Determine the (x, y) coordinate at the center of the cell enclosing the given text.  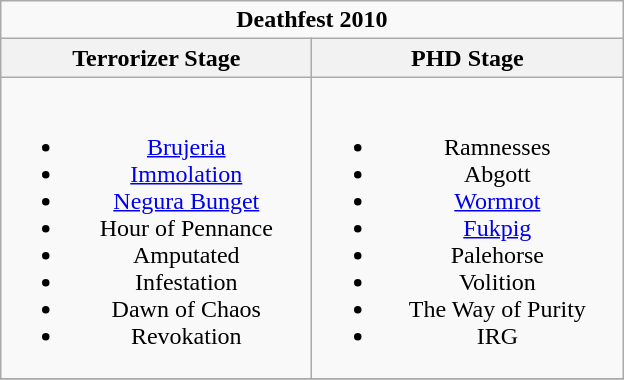
BrujeriaImmolationNegura BungetHour of PennanceAmputatedInfestationDawn of ChaosRevokation (156, 228)
Deathfest 2010 (312, 20)
Terrorizer Stage (156, 58)
RamnessesAbgottWormrotFukpigPalehorseVolitionThe Way of PurityIRG (468, 228)
PHD Stage (468, 58)
